Search for the cell housing the specified text and yield its [x, y] center coordinate. 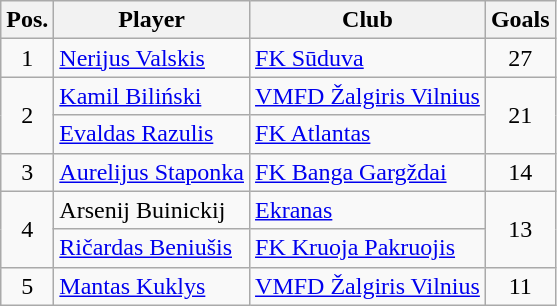
Club [368, 20]
Ričardas Beniušis [152, 248]
13 [520, 229]
1 [28, 58]
3 [28, 172]
FK Banga Gargždai [368, 172]
11 [520, 286]
Aurelijus Staponka [152, 172]
FK Atlantas [368, 134]
FK Sūduva [368, 58]
Goals [520, 20]
FK Kruoja Pakruojis [368, 248]
14 [520, 172]
4 [28, 229]
5 [28, 286]
Evaldas Razulis [152, 134]
Kamil Biliński [152, 96]
21 [520, 115]
2 [28, 115]
27 [520, 58]
Player [152, 20]
Ekranas [368, 210]
Arsenij Buinickij [152, 210]
Mantas Kuklys [152, 286]
Nerijus Valskis [152, 58]
Pos. [28, 20]
